Find where the given text appears and provide that cell's center as (X, Y) coordinate. 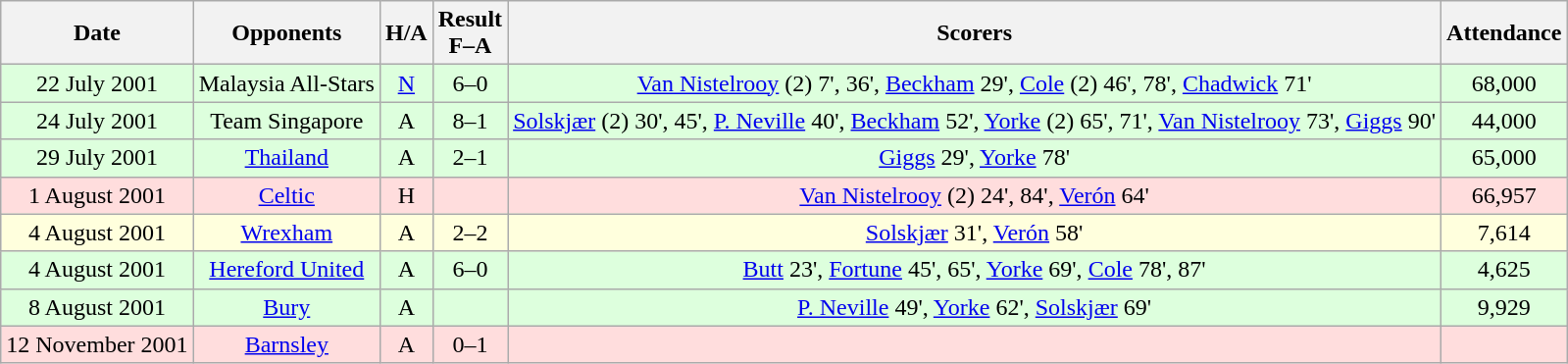
65,000 (1504, 158)
Opponents (286, 33)
4,625 (1504, 270)
Giggs 29', Yorke 78' (975, 158)
Van Nistelrooy (2) 24', 84', Verón 64' (975, 195)
22 July 2001 (97, 83)
29 July 2001 (97, 158)
Team Singapore (286, 121)
Wrexham (286, 233)
Date (97, 33)
Malaysia All-Stars (286, 83)
8 August 2001 (97, 307)
Van Nistelrooy (2) 7', 36', Beckham 29', Cole (2) 46', 78', Chadwick 71' (975, 83)
Bury (286, 307)
9,929 (1504, 307)
P. Neville 49', Yorke 62', Solskjær 69' (975, 307)
68,000 (1504, 83)
8–1 (470, 121)
1 August 2001 (97, 195)
Barnsley (286, 344)
2–2 (470, 233)
0–1 (470, 344)
24 July 2001 (97, 121)
Solskjær 31', Verón 58' (975, 233)
44,000 (1504, 121)
2–1 (470, 158)
Butt 23', Fortune 45', 65', Yorke 69', Cole 78', 87' (975, 270)
ResultF–A (470, 33)
7,614 (1504, 233)
Solskjær (2) 30', 45', P. Neville 40', Beckham 52', Yorke (2) 65', 71', Van Nistelrooy 73', Giggs 90' (975, 121)
Attendance (1504, 33)
66,957 (1504, 195)
N (406, 83)
12 November 2001 (97, 344)
H (406, 195)
Hereford United (286, 270)
H/A (406, 33)
Thailand (286, 158)
Celtic (286, 195)
Scorers (975, 33)
